Detect which cell encompasses the target text, then output its [x, y] center coordinate. 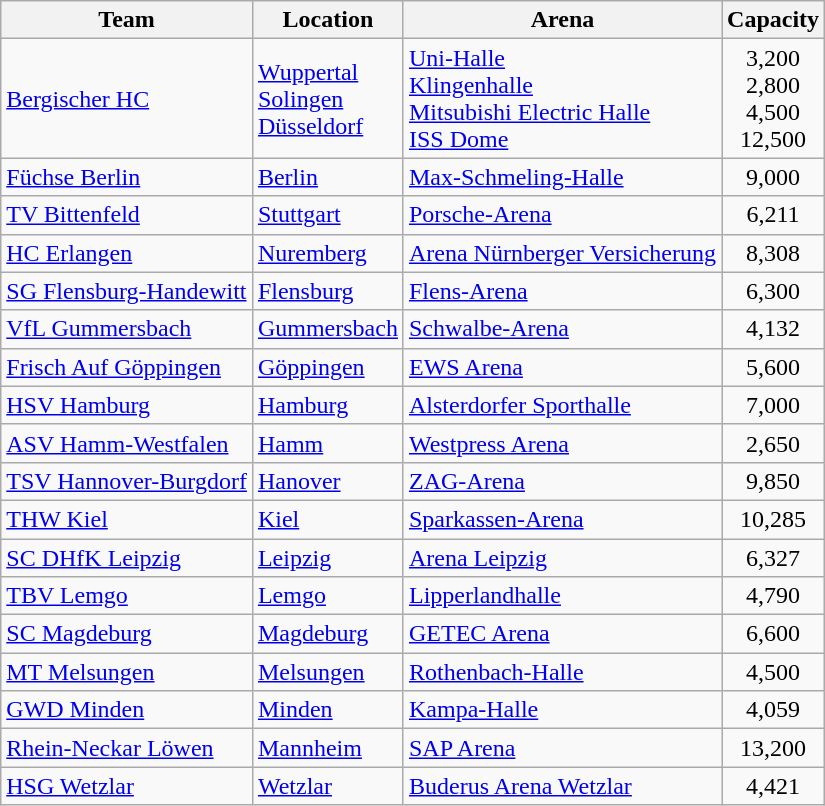
8,308 [774, 253]
Porsche-Arena [562, 215]
4,790 [774, 596]
VfL Gummersbach [127, 329]
Berlin [328, 177]
MT Melsungen [127, 672]
Lipperlandhalle [562, 596]
EWS Arena [562, 367]
ZAG-Arena [562, 481]
Rhein-Neckar Löwen [127, 748]
5,600 [774, 367]
Mannheim [328, 748]
SG Flensburg-Handewitt [127, 291]
TBV Lemgo [127, 596]
HC Erlangen [127, 253]
13,200 [774, 748]
Hamburg [328, 405]
WuppertalSolingenDüsseldorf [328, 98]
Capacity [774, 20]
2,650 [774, 443]
6,300 [774, 291]
TSV Hannover-Burgdorf [127, 481]
Frisch Auf Göppingen [127, 367]
4,059 [774, 710]
Nuremberg [328, 253]
10,285 [774, 519]
Minden [328, 710]
Schwalbe-Arena [562, 329]
4,421 [774, 786]
Stuttgart [328, 215]
Max-Schmeling-Halle [562, 177]
Arena [562, 20]
Göppingen [328, 367]
Flensburg [328, 291]
Magdeburg [328, 634]
Kiel [328, 519]
Buderus Arena Wetzlar [562, 786]
Gummersbach [328, 329]
Team [127, 20]
Arena Leipzig [562, 557]
Uni-HalleKlingenhalleMitsubishi Electric HalleISS Dome [562, 98]
4,500 [774, 672]
TV Bittenfeld [127, 215]
Wetzlar [328, 786]
Westpress Arena [562, 443]
SC DHfK Leipzig [127, 557]
HSG Wetzlar [127, 786]
HSV Hamburg [127, 405]
Kampa-Halle [562, 710]
Hanover [328, 481]
Arena Nürnberger Versicherung [562, 253]
SAP Arena [562, 748]
SC Magdeburg [127, 634]
Leipzig [328, 557]
Sparkassen-Arena [562, 519]
6,211 [774, 215]
Hamm [328, 443]
Melsungen [328, 672]
Füchse Berlin [127, 177]
9,000 [774, 177]
6,327 [774, 557]
THW Kiel [127, 519]
GWD Minden [127, 710]
ASV Hamm-Westfalen [127, 443]
Lemgo [328, 596]
Alsterdorfer Sporthalle [562, 405]
Bergischer HC [127, 98]
Rothenbach-Halle [562, 672]
3,2002,8004,50012,500 [774, 98]
9,850 [774, 481]
Location [328, 20]
6,600 [774, 634]
7,000 [774, 405]
4,132 [774, 329]
Flens-Arena [562, 291]
GETEC Arena [562, 634]
